Detect which cell encompasses the target text, then output its (x, y) center coordinate. 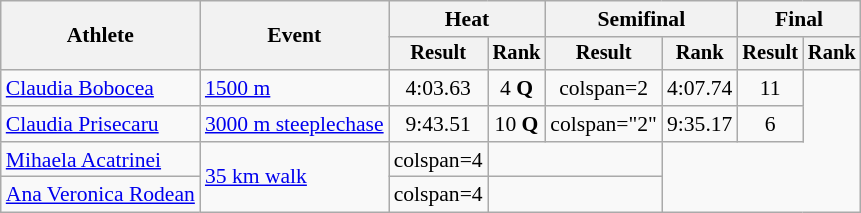
Event (294, 36)
Mihaela Acatrinei (100, 160)
4:07.74 (700, 88)
6 (770, 124)
Heat (468, 19)
35 km walk (294, 178)
Athlete (100, 36)
Claudia Prisecaru (100, 124)
11 (770, 88)
9:43.51 (438, 124)
3000 m steeplechase (294, 124)
10 Q (517, 124)
Final (798, 19)
9:35.17 (700, 124)
4 Q (517, 88)
colspan=2 (604, 88)
1500 m (294, 88)
Ana Veronica Rodean (100, 195)
4:03.63 (438, 88)
Claudia Bobocea (100, 88)
Semifinal (641, 19)
colspan="2" (604, 124)
